Scan for the cell matching the given text and deliver its (x, y) coordinate at center. 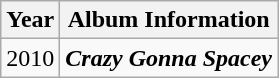
Crazy Gonna Spacey (169, 58)
2010 (30, 58)
Album Information (169, 20)
Year (30, 20)
